Provide the (x, y) coordinate of the cell's center where the given text is located.  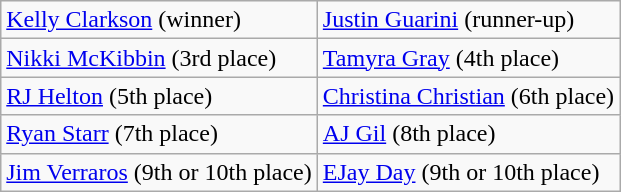
RJ Helton (5th place) (160, 96)
Nikki McKibbin (3rd place) (160, 58)
Christina Christian (6th place) (468, 96)
AJ Gil (8th place) (468, 134)
Kelly Clarkson (winner) (160, 20)
EJay Day (9th or 10th place) (468, 172)
Jim Verraros (9th or 10th place) (160, 172)
Tamyra Gray (4th place) (468, 58)
Justin Guarini (runner-up) (468, 20)
Ryan Starr (7th place) (160, 134)
